Scan for the cell matching the given text and deliver its [x, y] coordinate at center. 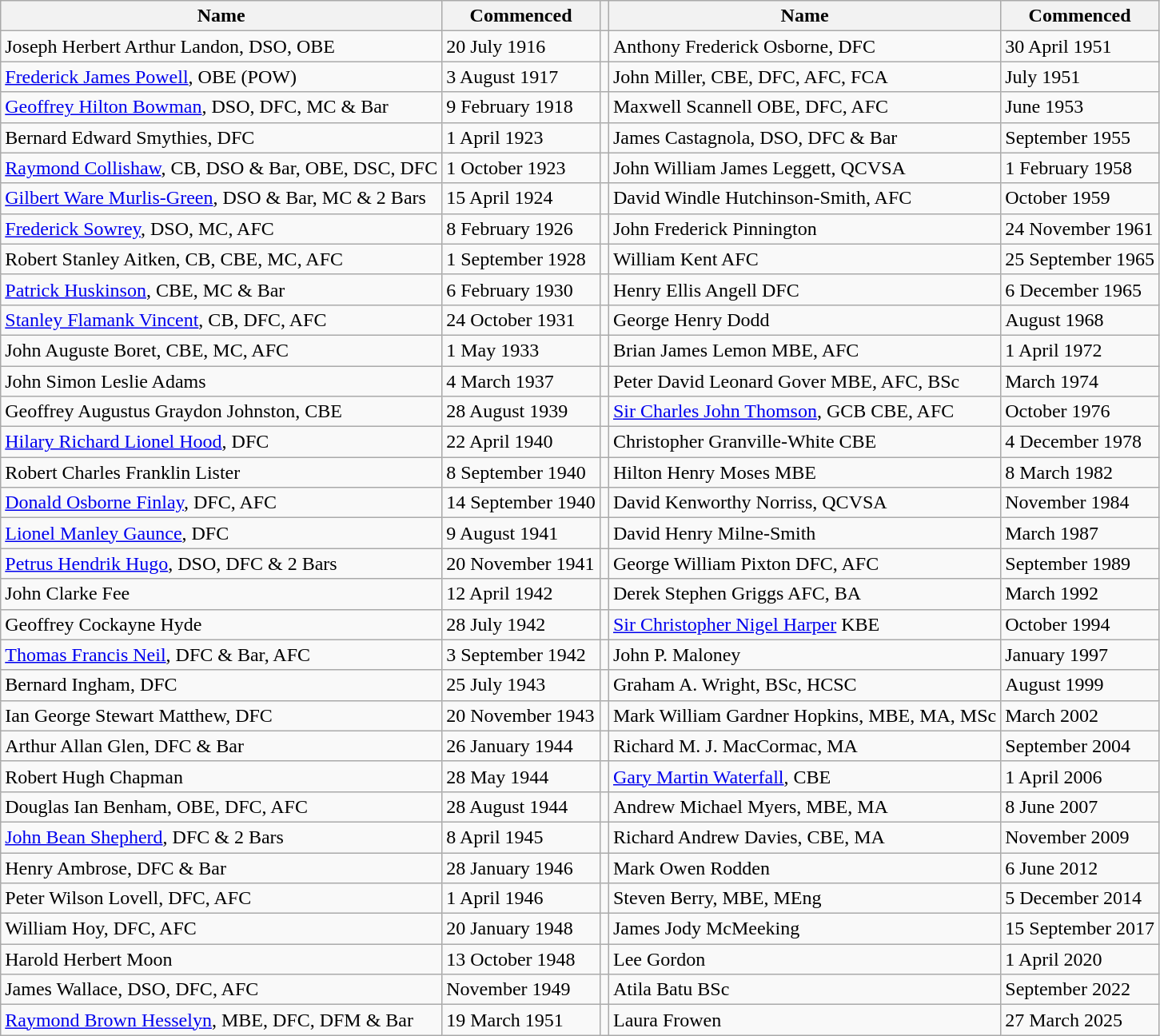
Henry Ellis Angell DFC [804, 289]
6 December 1965 [1080, 289]
1 April 1923 [521, 137]
1 April 1946 [521, 899]
1 October 1923 [521, 168]
October 1994 [1080, 624]
1 April 2020 [1080, 959]
Stanley Flamank Vincent, CB, DFC, AFC [221, 320]
Geoffrey Augustus Graydon Johnston, CBE [221, 412]
October 1959 [1080, 198]
27 March 2025 [1080, 1020]
20 November 1943 [521, 715]
15 April 1924 [521, 198]
8 April 1945 [521, 837]
Lee Gordon [804, 959]
August 1999 [1080, 685]
30 April 1951 [1080, 46]
14 September 1940 [521, 503]
Donald Osborne Finlay, DFC, AFC [221, 503]
Robert Charles Franklin Lister [221, 472]
September 2004 [1080, 746]
24 October 1931 [521, 320]
3 August 1917 [521, 77]
Robert Hugh Chapman [221, 776]
Anthony Frederick Osborne, DFC [804, 46]
5 December 2014 [1080, 899]
1 February 1958 [1080, 168]
William Hoy, DFC, AFC [221, 929]
19 March 1951 [521, 1020]
Mark William Gardner Hopkins, MBE, MA, MSc [804, 715]
13 October 1948 [521, 959]
David Kenworthy Norriss, QCVSA [804, 503]
1 April 2006 [1080, 776]
George William Pixton DFC, AFC [804, 564]
9 August 1941 [521, 533]
Joseph Herbert Arthur Landon, DSO, OBE [221, 46]
September 1955 [1080, 137]
Mark Owen Rodden [804, 867]
Petrus Hendrik Hugo, DSO, DFC & 2 Bars [221, 564]
John Frederick Pinnington [804, 229]
Peter David Leonard Gover MBE, AFC, BSc [804, 381]
20 November 1941 [521, 564]
James Castagnola, DSO, DFC & Bar [804, 137]
August 1968 [1080, 320]
Atila Batu BSc [804, 990]
Maxwell Scannell OBE, DFC, AFC [804, 107]
George Henry Dodd [804, 320]
8 September 1940 [521, 472]
9 February 1918 [521, 107]
Patrick Huskinson, CBE, MC & Bar [221, 289]
Geoffrey Cockayne Hyde [221, 624]
September 1989 [1080, 564]
James Wallace, DSO, DFC, AFC [221, 990]
November 2009 [1080, 837]
Sir Christopher Nigel Harper KBE [804, 624]
4 December 1978 [1080, 442]
Hilary Richard Lionel Hood, DFC [221, 442]
1 September 1928 [521, 259]
John Miller, CBE, DFC, AFC, FCA [804, 77]
Ian George Stewart Matthew, DFC [221, 715]
Richard M. J. MacCormac, MA [804, 746]
John P. Maloney [804, 655]
October 1976 [1080, 412]
William Kent AFC [804, 259]
6 February 1930 [521, 289]
June 1953 [1080, 107]
March 1992 [1080, 594]
March 1974 [1080, 381]
24 November 1961 [1080, 229]
David Windle Hutchinson-Smith, AFC [804, 198]
1 May 1933 [521, 350]
25 September 1965 [1080, 259]
Hilton Henry Moses MBE [804, 472]
Sir Charles John Thomson, GCB CBE, AFC [804, 412]
Raymond Collishaw, CB, DSO & Bar, OBE, DSC, DFC [221, 168]
Thomas Francis Neil, DFC & Bar, AFC [221, 655]
3 September 1942 [521, 655]
Richard Andrew Davies, CBE, MA [804, 837]
Harold Herbert Moon [221, 959]
November 1949 [521, 990]
Gilbert Ware Murlis-Green, DSO & Bar, MC & 2 Bars [221, 198]
Christopher Granville-White CBE [804, 442]
Lionel Manley Gaunce, DFC [221, 533]
Frederick James Powell, OBE (POW) [221, 77]
Steven Berry, MBE, MEng [804, 899]
4 March 1937 [521, 381]
John Bean Shepherd, DFC & 2 Bars [221, 837]
Douglas Ian Benham, OBE, DFC, AFC [221, 807]
28 August 1944 [521, 807]
15 September 2017 [1080, 929]
James Jody McMeeking [804, 929]
26 January 1944 [521, 746]
March 2002 [1080, 715]
Geoffrey Hilton Bowman, DSO, DFC, MC & Bar [221, 107]
John William James Leggett, QCVSA [804, 168]
Bernard Edward Smythies, DFC [221, 137]
6 June 2012 [1080, 867]
28 July 1942 [521, 624]
John Auguste Boret, CBE, MC, AFC [221, 350]
12 April 1942 [521, 594]
Bernard Ingham, DFC [221, 685]
8 March 1982 [1080, 472]
1 April 1972 [1080, 350]
28 January 1946 [521, 867]
John Simon Leslie Adams [221, 381]
Henry Ambrose, DFC & Bar [221, 867]
Robert Stanley Aitken, CB, CBE, MC, AFC [221, 259]
Arthur Allan Glen, DFC & Bar [221, 746]
Raymond Brown Hesselyn, MBE, DFC, DFM & Bar [221, 1020]
January 1997 [1080, 655]
Derek Stephen Griggs AFC, BA [804, 594]
Peter Wilson Lovell, DFC, AFC [221, 899]
8 June 2007 [1080, 807]
20 January 1948 [521, 929]
March 1987 [1080, 533]
22 April 1940 [521, 442]
Graham A. Wright, BSc, HCSC [804, 685]
Gary Martin Waterfall, CBE [804, 776]
20 July 1916 [521, 46]
Brian James Lemon MBE, AFC [804, 350]
Andrew Michael Myers, MBE, MA [804, 807]
8 February 1926 [521, 229]
July 1951 [1080, 77]
28 May 1944 [521, 776]
September 2022 [1080, 990]
Laura Frowen [804, 1020]
November 1984 [1080, 503]
David Henry Milne-Smith [804, 533]
John Clarke Fee [221, 594]
Frederick Sowrey, DSO, MC, AFC [221, 229]
28 August 1939 [521, 412]
25 July 1943 [521, 685]
